Output the (X, Y) coordinate of the center of the cell containing the given text.  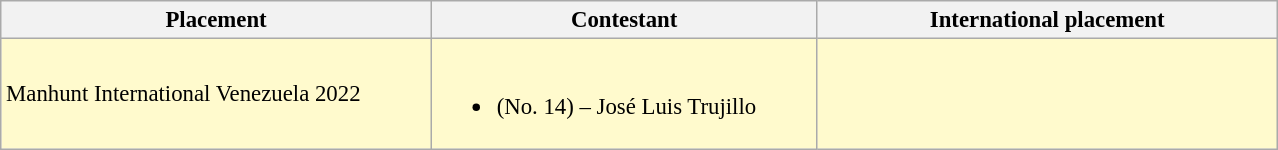
Placement (216, 20)
(No. 14) – José Luis Trujillo (624, 94)
Contestant (624, 20)
International placement (1048, 20)
Manhunt International Venezuela 2022 (216, 94)
